Capture the cell that displays the provided text and extract its (X, Y) central coordinate. 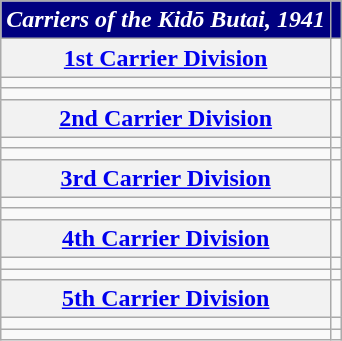
2nd Carrier Division (166, 118)
5th Carrier Division (166, 299)
Carriers of the Kidō Butai, 1941 (166, 20)
3rd Carrier Division (166, 178)
1st Carrier Division (166, 58)
4th Carrier Division (166, 238)
